Provide the (X, Y) coordinate of the cell's center where the given text is located.  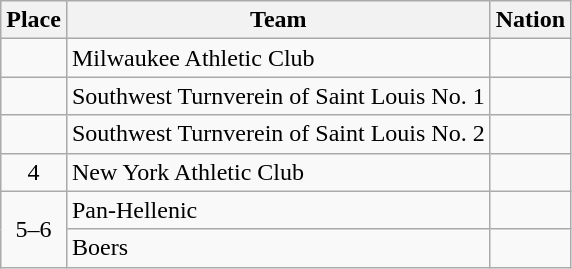
Nation (530, 20)
Southwest Turnverein of Saint Louis No. 1 (278, 96)
Southwest Turnverein of Saint Louis No. 2 (278, 134)
Team (278, 20)
Milwaukee Athletic Club (278, 58)
Boers (278, 248)
4 (34, 172)
New York Athletic Club (278, 172)
5–6 (34, 229)
Pan-Hellenic (278, 210)
Place (34, 20)
